Find where the given text appears and provide that cell's center as [X, Y] coordinate. 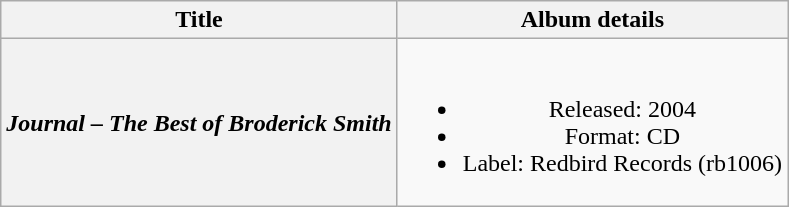
Album details [592, 20]
Released: 2004Format: CDLabel: Redbird Records (rb1006) [592, 122]
Journal – The Best of Broderick Smith [199, 122]
Title [199, 20]
